Detect which cell encompasses the target text, then output its (x, y) center coordinate. 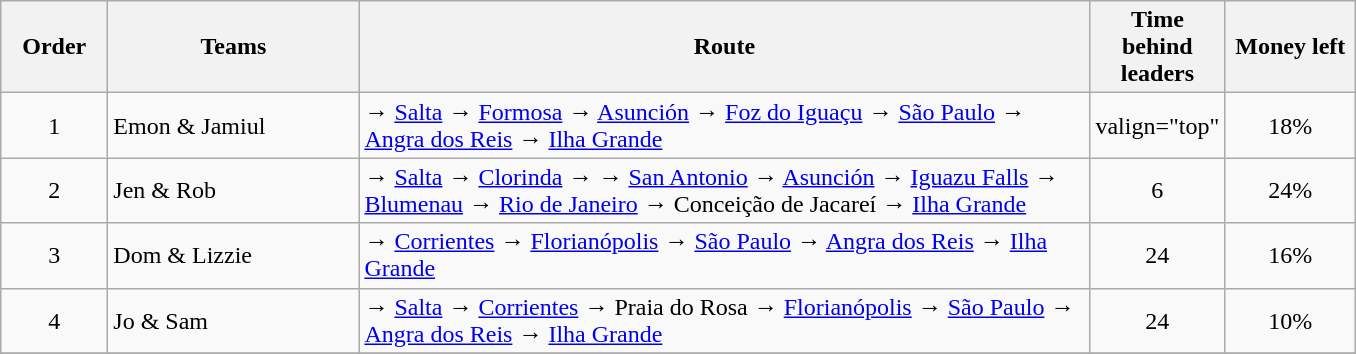
2 (54, 190)
Emon & Jamiul (234, 126)
6 (1158, 190)
3 (54, 256)
10% (1290, 320)
→ Salta → Formosa → Asunción → Foz do Iguaçu → São Paulo → Angra dos Reis → Ilha Grande (724, 126)
16% (1290, 256)
Jo & Sam (234, 320)
24% (1290, 190)
Order (54, 47)
Jen & Rob (234, 190)
→ Salta → Clorinda → → San Antonio → Asunción → Iguazu Falls → Blumenau → Rio de Janeiro → Conceição de Jacareí → Ilha Grande (724, 190)
18% (1290, 126)
4 (54, 320)
valign="top" (1158, 126)
→ Corrientes → Florianópolis → São Paulo → Angra dos Reis → Ilha Grande (724, 256)
1 (54, 126)
Teams (234, 47)
Route (724, 47)
→ Salta → Corrientes → Praia do Rosa → Florianópolis → São Paulo → Angra dos Reis → Ilha Grande (724, 320)
Dom & Lizzie (234, 256)
Time behind leaders (1158, 47)
Money left (1290, 47)
